Return the (x, y) coordinate for the center point of the cell that contains the specified text.  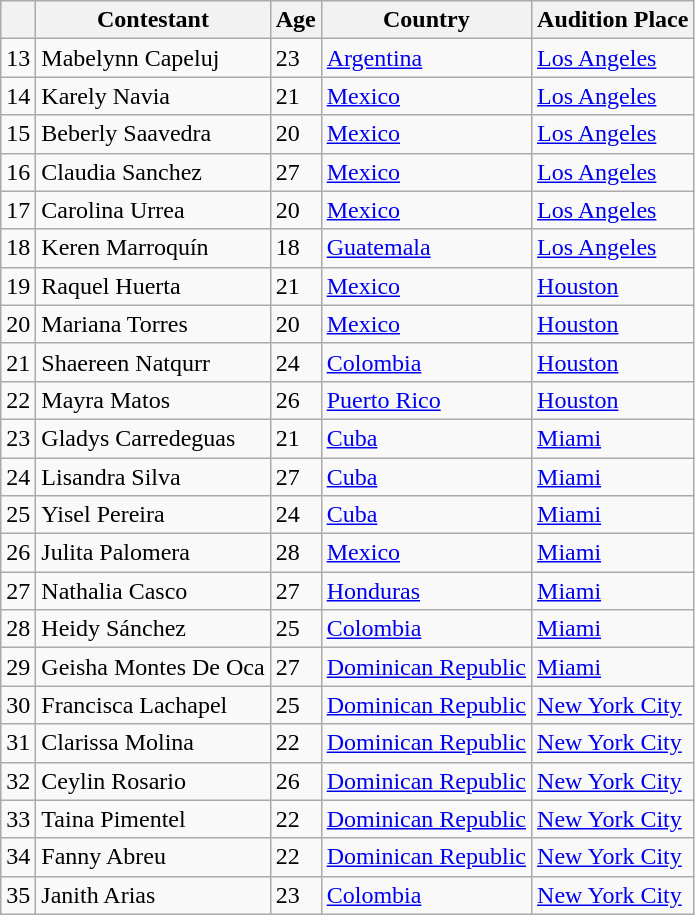
Age (296, 20)
Karely Navia (153, 96)
Beberly Saavedra (153, 134)
Fanny Abreu (153, 857)
Audition Place (613, 20)
Raquel Huerta (153, 286)
Keren Marroquín (153, 248)
Mayra Matos (153, 400)
Gladys Carredeguas (153, 438)
29 (18, 667)
Mariana Torres (153, 324)
Nathalia Casco (153, 591)
Carolina Urrea (153, 210)
Mabelynn Capeluj (153, 58)
Heidy Sánchez (153, 629)
33 (18, 819)
13 (18, 58)
Taina Pimentel (153, 819)
Guatemala (426, 248)
19 (18, 286)
Honduras (426, 591)
Claudia Sanchez (153, 172)
Julita Palomera (153, 553)
30 (18, 705)
17 (18, 210)
15 (18, 134)
Clarissa Molina (153, 743)
Contestant (153, 20)
16 (18, 172)
Janith Arias (153, 895)
32 (18, 781)
35 (18, 895)
Country (426, 20)
Lisandra Silva (153, 477)
14 (18, 96)
Geisha Montes De Oca (153, 667)
Francisca Lachapel (153, 705)
31 (18, 743)
Argentina (426, 58)
34 (18, 857)
Shaereen Natqurr (153, 362)
Ceylin Rosario (153, 781)
Puerto Rico (426, 400)
Yisel Pereira (153, 515)
